Return the [x, y] coordinate for the center point of the cell that contains the specified text.  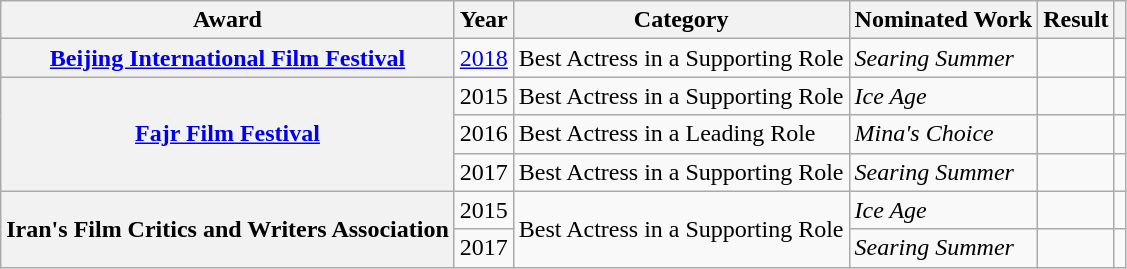
2016 [484, 134]
2018 [484, 58]
Iran's Film Critics and Writers Association [228, 229]
Best Actress in a Leading Role [681, 134]
Result [1076, 20]
Category [681, 20]
Award [228, 20]
Beijing International Film Festival [228, 58]
Mina's Choice [944, 134]
Year [484, 20]
Nominated Work [944, 20]
Fajr Film Festival [228, 134]
